For the text-containing cell, return its midpoint in [X, Y] coordinate format. 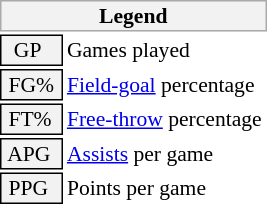
FT% [31, 120]
GP [31, 50]
APG [31, 154]
Field-goal percentage [166, 85]
Games played [166, 50]
Free-throw percentage [166, 120]
Assists per game [166, 154]
Legend [134, 16]
FG% [31, 85]
Points per game [166, 188]
PPG [31, 188]
